Identify which cell holds the provided text, then report its (X, Y) central coordinate. 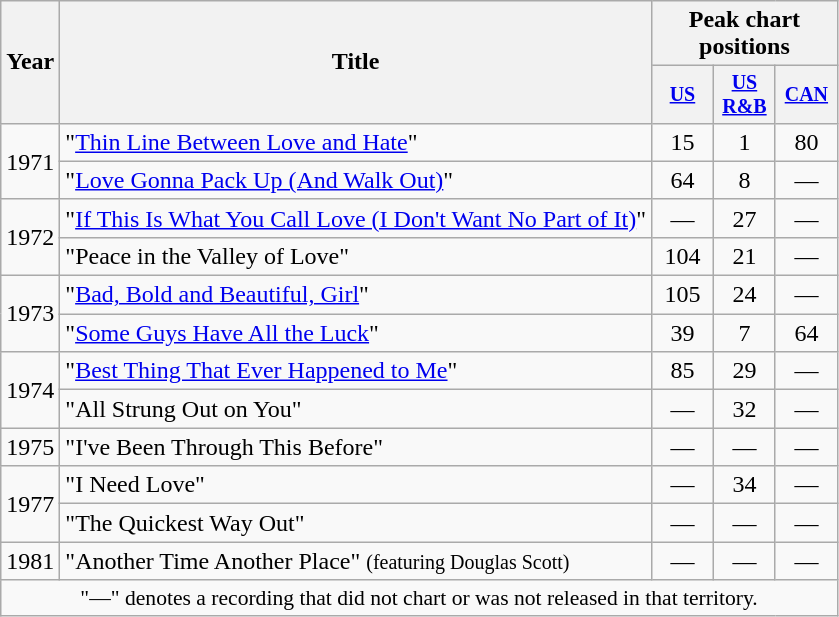
"Love Gonna Pack Up (And Walk Out)" (356, 180)
"Best Thing That Ever Happened to Me" (356, 371)
"If This Is What You Call Love (I Don't Want No Part of It)" (356, 218)
1972 (30, 237)
8 (744, 180)
21 (744, 256)
"All Strung Out on You" (356, 409)
USR&B (744, 94)
"Thin Line Between Love and Hate" (356, 142)
1977 (30, 504)
CAN (806, 94)
7 (744, 333)
Title (356, 62)
104 (682, 256)
"Another Time Another Place" (featuring Douglas Scott) (356, 561)
1 (744, 142)
32 (744, 409)
"Peace in the Valley of Love" (356, 256)
"Some Guys Have All the Luck" (356, 333)
Peak chart positions (744, 34)
15 (682, 142)
39 (682, 333)
"The Quickest Way Out" (356, 523)
80 (806, 142)
Year (30, 62)
24 (744, 295)
"I Need Love" (356, 485)
105 (682, 295)
1981 (30, 561)
"Bad, Bold and Beautiful, Girl" (356, 295)
"—" denotes a recording that did not chart or was not released in that territory. (420, 598)
1971 (30, 161)
US (682, 94)
1974 (30, 390)
27 (744, 218)
85 (682, 371)
34 (744, 485)
1975 (30, 447)
1973 (30, 314)
"I've Been Through This Before" (356, 447)
29 (744, 371)
